Extract the (X, Y) coordinate from the center of the cell holding the provided text.  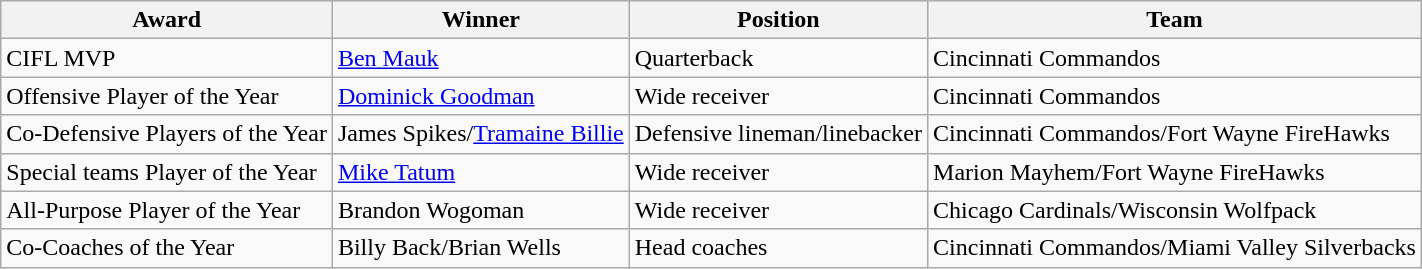
Ben Mauk (480, 58)
Dominick Goodman (480, 96)
Offensive Player of the Year (167, 96)
Co-Defensive Players of the Year (167, 134)
All-Purpose Player of the Year (167, 210)
Winner (480, 20)
Billy Back/Brian Wells (480, 248)
Cincinnati Commandos/Miami Valley Silverbacks (1175, 248)
James Spikes/Tramaine Billie (480, 134)
Position (778, 20)
Head coaches (778, 248)
Team (1175, 20)
Mike Tatum (480, 172)
Special teams Player of the Year (167, 172)
Chicago Cardinals/Wisconsin Wolfpack (1175, 210)
CIFL MVP (167, 58)
Marion Mayhem/Fort Wayne FireHawks (1175, 172)
Defensive lineman/linebacker (778, 134)
Cincinnati Commandos/Fort Wayne FireHawks (1175, 134)
Brandon Wogoman (480, 210)
Award (167, 20)
Co-Coaches of the Year (167, 248)
Quarterback (778, 58)
